Determine the (x, y) coordinate at the center of the cell enclosing the given text.  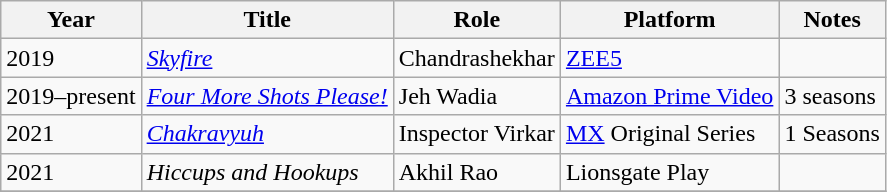
Lionsgate Play (669, 172)
Notes (832, 20)
Amazon Prime Video (669, 96)
3 seasons (832, 96)
Chandrashekhar (476, 58)
ZEE5 (669, 58)
Jeh Wadia (476, 96)
Platform (669, 20)
Inspector Virkar (476, 134)
Akhil Rao (476, 172)
2019 (71, 58)
Year (71, 20)
Four More Shots Please! (267, 96)
Role (476, 20)
MX Original Series (669, 134)
Skyfire (267, 58)
1 Seasons (832, 134)
Chakravyuh (267, 134)
Hiccups and Hookups (267, 172)
Title (267, 20)
2019–present (71, 96)
